Determine the (X, Y) coordinate at the center of the cell enclosing the given text.  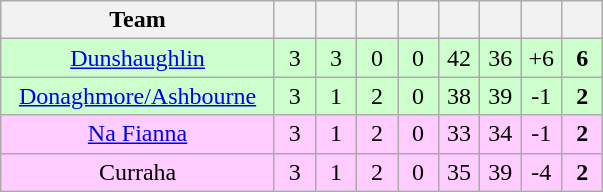
-4 (542, 172)
6 (582, 58)
36 (500, 58)
34 (500, 134)
+6 (542, 58)
Na Fianna (138, 134)
38 (460, 96)
Team (138, 20)
Curraha (138, 172)
Dunshaughlin (138, 58)
Donaghmore/Ashbourne (138, 96)
33 (460, 134)
35 (460, 172)
42 (460, 58)
